From the cell containing the given text, extract its center point as [x, y] coordinate. 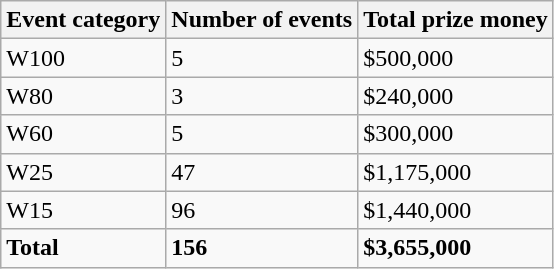
156 [262, 248]
$240,000 [456, 96]
W80 [84, 96]
Event category [84, 20]
3 [262, 96]
Number of events [262, 20]
$500,000 [456, 58]
96 [262, 210]
47 [262, 172]
$300,000 [456, 134]
W25 [84, 172]
$3,655,000 [456, 248]
W100 [84, 58]
W15 [84, 210]
$1,440,000 [456, 210]
W60 [84, 134]
$1,175,000 [456, 172]
Total [84, 248]
Total prize money [456, 20]
